Detect which cell encompasses the target text, then output its [X, Y] center coordinate. 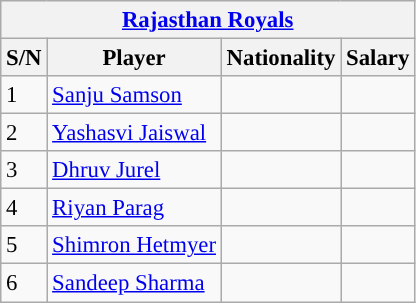
Nationality [280, 58]
Riyan Parag [134, 208]
2 [24, 133]
1 [24, 95]
Salary [378, 58]
3 [24, 170]
Shimron Hetmyer [134, 245]
Sandeep Sharma [134, 283]
Player [134, 58]
6 [24, 283]
4 [24, 208]
S/N [24, 58]
Rajasthan Royals [208, 20]
Sanju Samson [134, 95]
5 [24, 245]
Dhruv Jurel [134, 170]
Yashasvi Jaiswal [134, 133]
